Determine the [X, Y] coordinate at the center of the cell enclosing the given text.  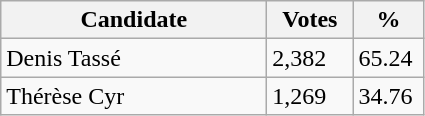
Votes [310, 20]
65.24 [388, 58]
Thérèse Cyr [134, 96]
Candidate [134, 20]
% [388, 20]
1,269 [310, 96]
Denis Tassé [134, 58]
2,382 [310, 58]
34.76 [388, 96]
